Extract the [X, Y] coordinate from the center of the cell holding the provided text.  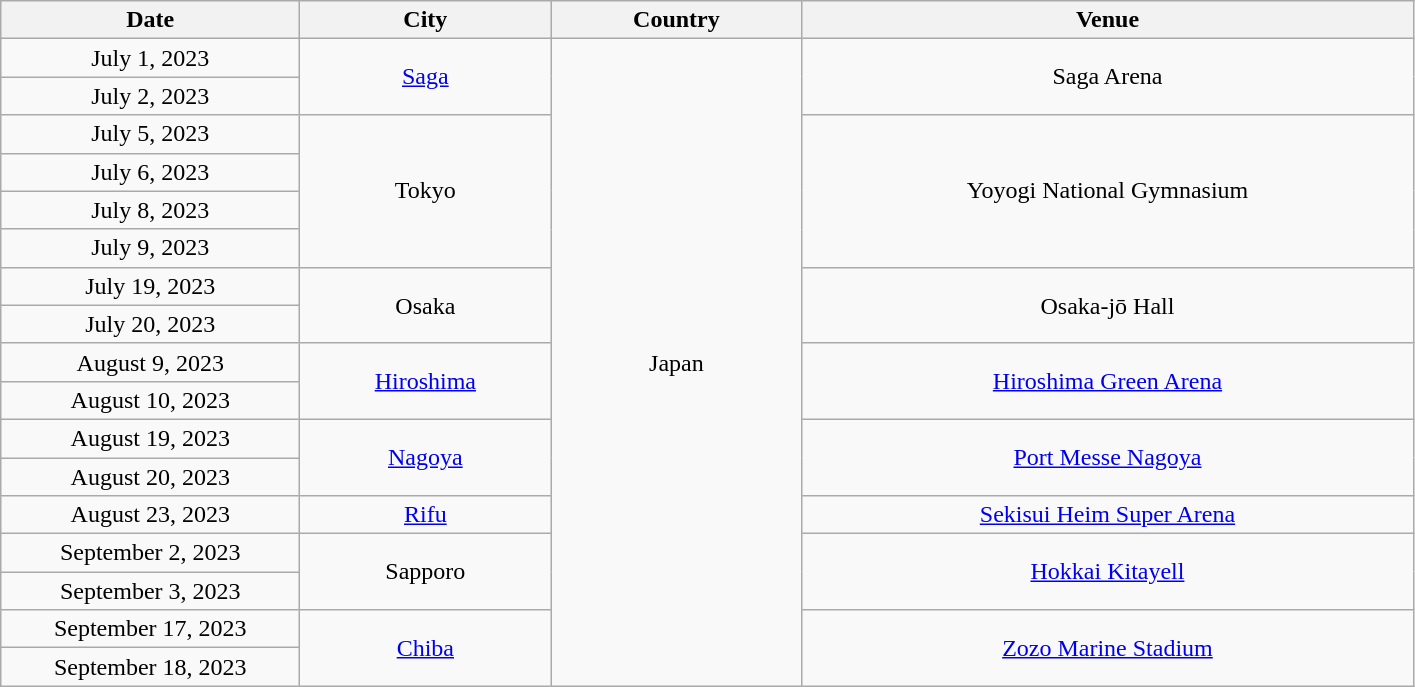
July 8, 2023 [150, 210]
City [426, 20]
Hokkai Kitayell [1108, 572]
Country [676, 20]
July 6, 2023 [150, 172]
Tokyo [426, 191]
July 5, 2023 [150, 134]
Hiroshima [426, 381]
July 20, 2023 [150, 324]
Sapporo [426, 572]
August 20, 2023 [150, 477]
Rifu [426, 515]
July 9, 2023 [150, 248]
August 23, 2023 [150, 515]
Date [150, 20]
Japan [676, 362]
Port Messe Nagoya [1108, 457]
September 18, 2023 [150, 667]
August 10, 2023 [150, 400]
August 19, 2023 [150, 438]
Chiba [426, 648]
July 1, 2023 [150, 58]
August 9, 2023 [150, 362]
Saga [426, 77]
Osaka [426, 305]
Osaka-jō Hall [1108, 305]
Zozo Marine Stadium [1108, 648]
Nagoya [426, 457]
September 17, 2023 [150, 629]
September 2, 2023 [150, 553]
July 19, 2023 [150, 286]
September 3, 2023 [150, 591]
Venue [1108, 20]
Hiroshima Green Arena [1108, 381]
Sekisui Heim Super Arena [1108, 515]
Saga Arena [1108, 77]
Yoyogi National Gymnasium [1108, 191]
July 2, 2023 [150, 96]
